Scan for the cell matching the given text and deliver its (x, y) coordinate at center. 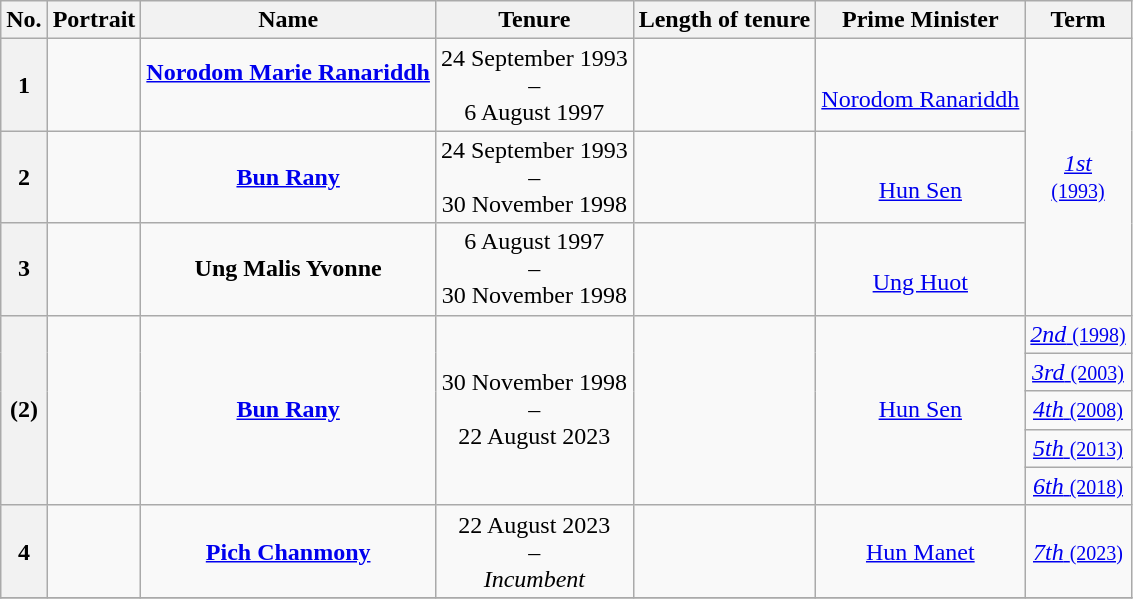
Portrait (94, 20)
3rd (2003) (1078, 372)
Length of tenure (724, 20)
Norodom Ranariddh (920, 85)
Norodom Marie Ranariddh (288, 85)
3 (24, 269)
Ung Huot (920, 269)
24 September 1993–30 November 1998 (534, 177)
4 (24, 551)
2 (24, 177)
2nd (1998) (1078, 334)
No. (24, 20)
Term (1078, 20)
Tenure (534, 20)
Prime Minister (920, 20)
7th (2023) (1078, 551)
6th (2018) (1078, 486)
Ung Malis Yvonne (288, 269)
22 August 2023–Incumbent (534, 551)
(2) (24, 410)
Name (288, 20)
1st(1993) (1078, 177)
Hun Manet (920, 551)
5th (2013) (1078, 448)
6 August 1997–30 November 1998 (534, 269)
30 November 1998–22 August 2023 (534, 410)
4th (2008) (1078, 410)
24 September 1993–6 August 1997 (534, 85)
Pich Chanmony (288, 551)
1 (24, 85)
